Find where the given text appears and provide that cell's center as [X, Y] coordinate. 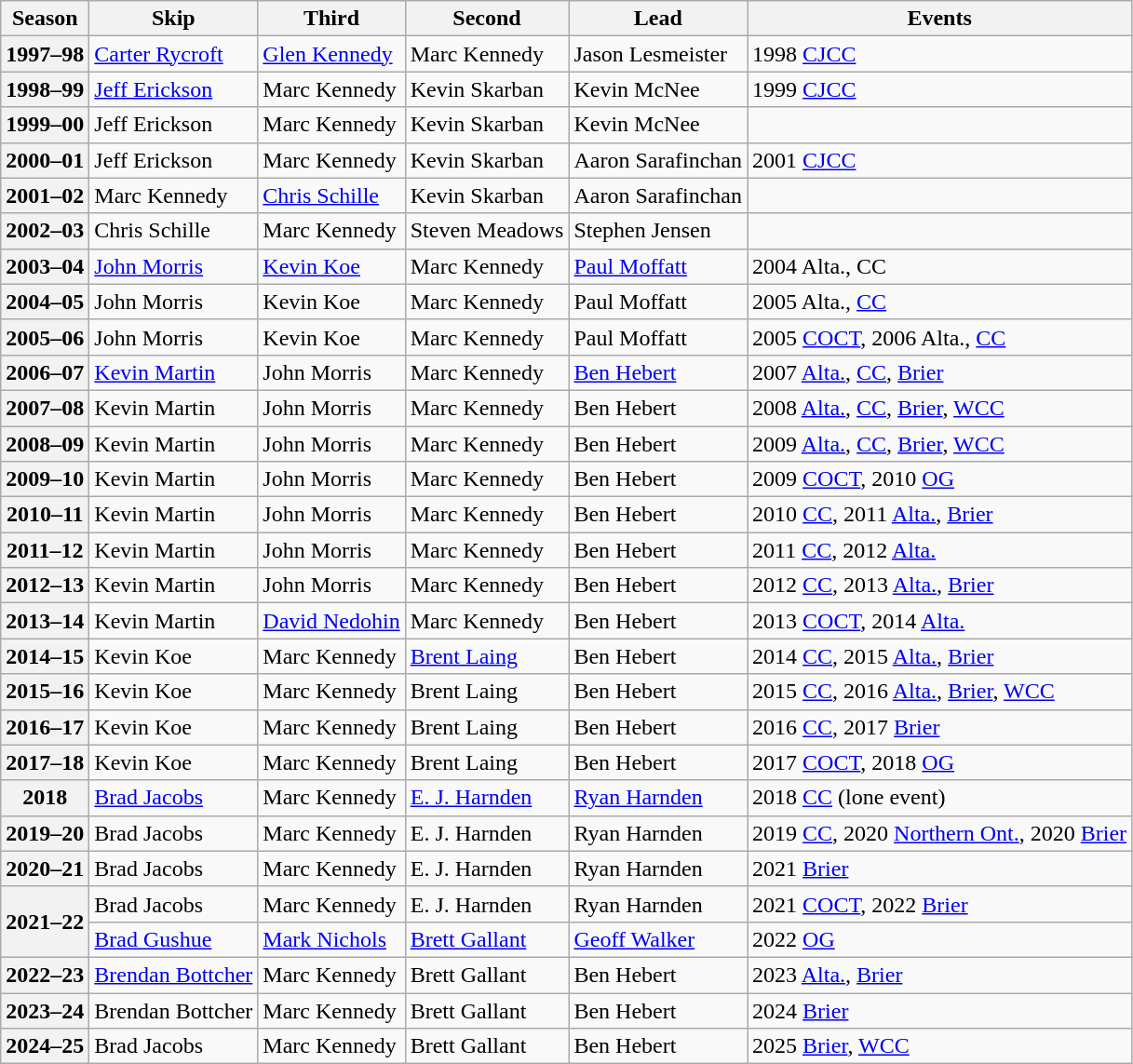
2007 Alta., CC, Brier [940, 372]
2018 [45, 798]
2021–22 [45, 922]
Geoff Walker [658, 939]
2021 COCT, 2022 Brier [940, 904]
Third [331, 19]
2017–18 [45, 762]
2013–14 [45, 621]
2023–24 [45, 1010]
Lead [658, 19]
Second [487, 19]
2005 Alta., CC [940, 302]
2020–21 [45, 869]
2001 CJCC [940, 160]
Jason Lesmeister [658, 54]
David Nedohin [331, 621]
1998 CJCC [940, 54]
Glen Kennedy [331, 54]
1999 CJCC [940, 89]
Stephen Jensen [658, 231]
1998–99 [45, 89]
2016–17 [45, 727]
2008–09 [45, 444]
2015 CC, 2016 Alta., Brier, WCC [940, 692]
2004 Alta., CC [940, 266]
2012 CC, 2013 Alta., Brier [940, 586]
2009 COCT, 2010 OG [940, 479]
2007–08 [45, 408]
2019 CC, 2020 Northern Ont., 2020 Brier [940, 833]
1997–98 [45, 54]
2000–01 [45, 160]
2010–11 [45, 515]
2011–12 [45, 550]
2008 Alta., CC, Brier, WCC [940, 408]
2015–16 [45, 692]
Mark Nichols [331, 939]
2003–04 [45, 266]
2004–05 [45, 302]
2001–02 [45, 195]
Events [940, 19]
Steven Meadows [487, 231]
2009 Alta., CC, Brier, WCC [940, 444]
2005–06 [45, 337]
2021 Brier [940, 869]
Season [45, 19]
2014–15 [45, 656]
2024–25 [45, 1046]
2006–07 [45, 372]
2012–13 [45, 586]
2022 OG [940, 939]
2022–23 [45, 975]
1999–00 [45, 125]
2017 COCT, 2018 OG [940, 762]
2009–10 [45, 479]
Brad Gushue [173, 939]
2013 COCT, 2014 Alta. [940, 621]
Carter Rycroft [173, 54]
2018 CC (lone event) [940, 798]
2025 Brier, WCC [940, 1046]
2002–03 [45, 231]
Skip [173, 19]
2011 CC, 2012 Alta. [940, 550]
2010 CC, 2011 Alta., Brier [940, 515]
2019–20 [45, 833]
2023 Alta., Brier [940, 975]
2014 CC, 2015 Alta., Brier [940, 656]
2005 COCT, 2006 Alta., CC [940, 337]
2024 Brier [940, 1010]
2016 CC, 2017 Brier [940, 727]
